Scan for the cell matching the given text and deliver its [X, Y] coordinate at center. 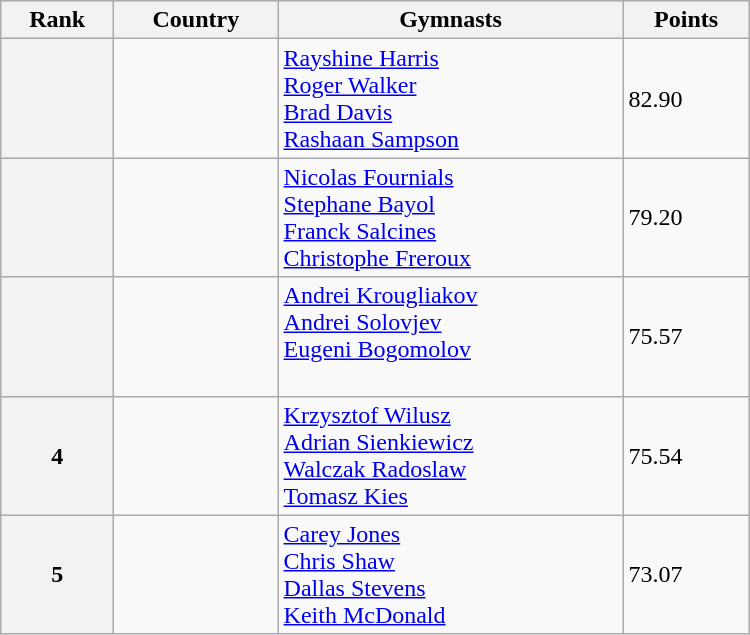
Nicolas Fournials Stephane Bayol Franck Salcines Christophe Freroux [450, 218]
Rank [58, 20]
Gymnasts [450, 20]
75.54 [686, 456]
82.90 [686, 98]
Country [196, 20]
Andrei Krougliakov Andrei Solovjev Eugeni Bogomolov [450, 336]
Points [686, 20]
Krzysztof Wilusz Adrian Sienkiewicz Walczak Radoslaw Tomasz Kies [450, 456]
79.20 [686, 218]
5 [58, 574]
Rayshine Harris Roger Walker Brad Davis Rashaan Sampson [450, 98]
4 [58, 456]
75.57 [686, 336]
Carey Jones Chris Shaw Dallas Stevens Keith McDonald [450, 574]
73.07 [686, 574]
